For the text-containing cell, return its midpoint in [X, Y] coordinate format. 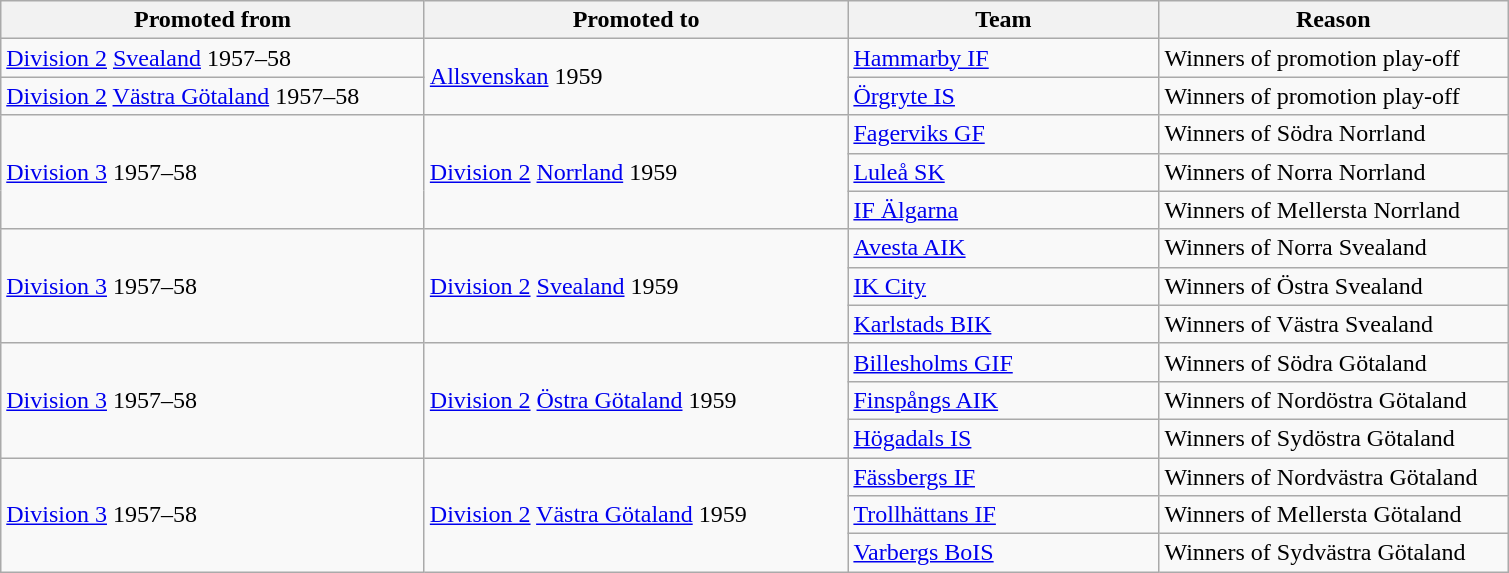
Division 2 Östra Götaland 1959 [636, 400]
Högadals IS [1004, 438]
Winners of Södra Norrland [1334, 134]
Winners of Nordöstra Götaland [1334, 400]
Promoted to [636, 20]
Winners of Norra Svealand [1334, 248]
Luleå SK [1004, 172]
IF Älgarna [1004, 210]
Winners of Sydvästra Götaland [1334, 553]
Fässbergs IF [1004, 477]
Division 2 Svealand 1957–58 [213, 58]
Winners of Mellersta Norrland [1334, 210]
Avesta AIK [1004, 248]
Fagerviks GF [1004, 134]
Finspångs AIK [1004, 400]
IK City [1004, 286]
Winners of Södra Götaland [1334, 362]
Team [1004, 20]
Reason [1334, 20]
Winners of Mellersta Götaland [1334, 515]
Division 2 Svealand 1959 [636, 286]
Hammarby IF [1004, 58]
Winners of Nordvästra Götaland [1334, 477]
Karlstads BIK [1004, 324]
Billesholms GIF [1004, 362]
Winners of Östra Svealand [1334, 286]
Division 2 Västra Götaland 1957–58 [213, 96]
Varbergs BoIS [1004, 553]
Trollhättans IF [1004, 515]
Winners of Västra Svealand [1334, 324]
Promoted from [213, 20]
Division 2 Norrland 1959 [636, 172]
Winners of Norra Norrland [1334, 172]
Winners of Sydöstra Götaland [1334, 438]
Division 2 Västra Götaland 1959 [636, 515]
Örgryte IS [1004, 96]
Allsvenskan 1959 [636, 77]
